Scan for the cell matching the given text and deliver its (X, Y) coordinate at center. 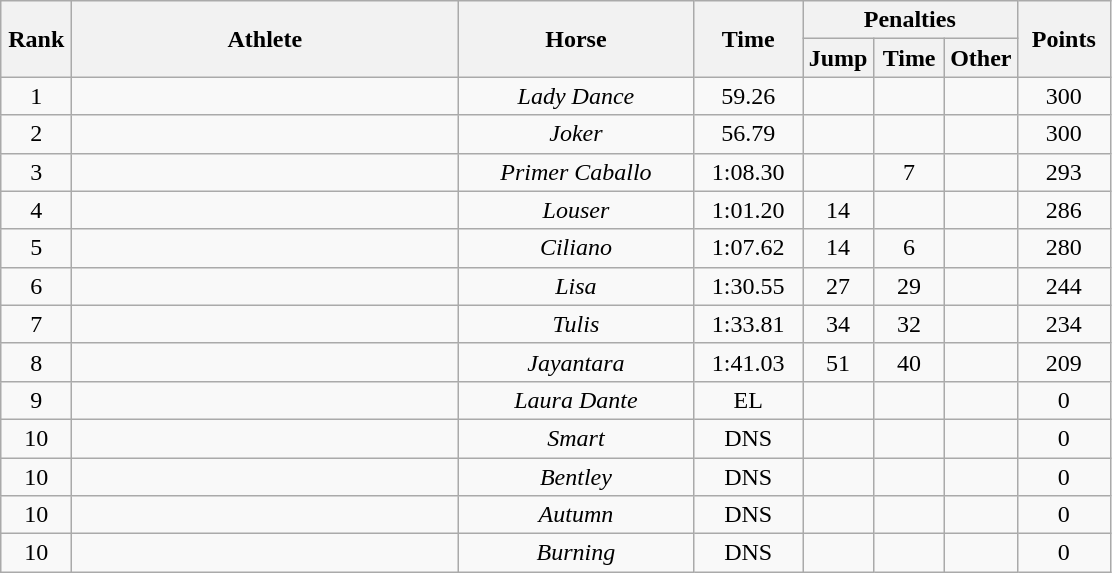
27 (838, 286)
Points (1064, 39)
Horse (576, 39)
EL (748, 400)
29 (910, 286)
Louser (576, 210)
Laura Dante (576, 400)
Burning (576, 553)
4 (36, 210)
1:30.55 (748, 286)
Primer Caballo (576, 172)
34 (838, 324)
1:01.20 (748, 210)
Penalties (909, 20)
280 (1064, 248)
234 (1064, 324)
Jayantara (576, 362)
1 (36, 96)
8 (36, 362)
5 (36, 248)
244 (1064, 286)
293 (1064, 172)
Joker (576, 134)
Smart (576, 438)
Other (981, 58)
Ciliano (576, 248)
2 (36, 134)
1:07.62 (748, 248)
1:41.03 (748, 362)
Autumn (576, 515)
Tulis (576, 324)
59.26 (748, 96)
Lady Dance (576, 96)
9 (36, 400)
209 (1064, 362)
286 (1064, 210)
1:33.81 (748, 324)
Rank (36, 39)
56.79 (748, 134)
Jump (838, 58)
Athlete (265, 39)
1:08.30 (748, 172)
3 (36, 172)
32 (910, 324)
Lisa (576, 286)
40 (910, 362)
51 (838, 362)
Bentley (576, 477)
